Detect which cell encompasses the target text, then output its (X, Y) center coordinate. 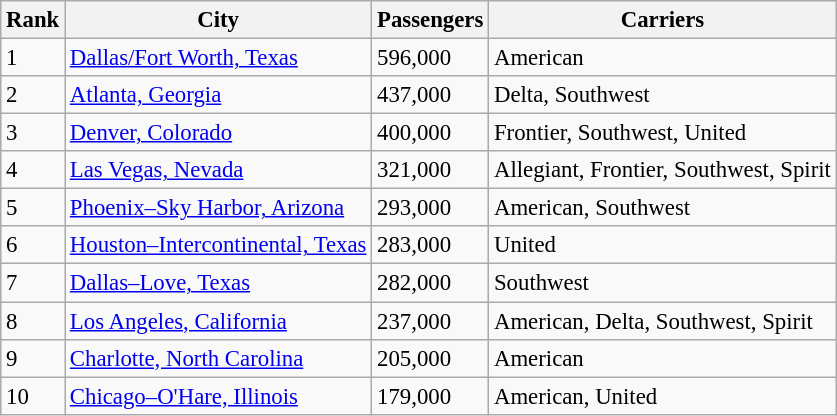
Carriers (663, 20)
Allegiant, Frontier, Southwest, Spirit (663, 170)
Las Vegas, Nevada (218, 170)
8 (33, 321)
293,000 (430, 208)
Chicago–O'Hare, Illinois (218, 396)
321,000 (430, 170)
400,000 (430, 133)
United (663, 245)
10 (33, 396)
4 (33, 170)
Denver, Colorado (218, 133)
Rank (33, 20)
American, Delta, Southwest, Spirit (663, 321)
179,000 (430, 396)
Dallas/Fort Worth, Texas (218, 58)
Frontier, Southwest, United (663, 133)
7 (33, 283)
Charlotte, North Carolina (218, 358)
5 (33, 208)
2 (33, 95)
Dallas–Love, Texas (218, 283)
Houston–Intercontinental, Texas (218, 245)
3 (33, 133)
American, United (663, 396)
1 (33, 58)
9 (33, 358)
205,000 (430, 358)
6 (33, 245)
237,000 (430, 321)
283,000 (430, 245)
Phoenix–Sky Harbor, Arizona (218, 208)
Delta, Southwest (663, 95)
City (218, 20)
Atlanta, Georgia (218, 95)
596,000 (430, 58)
Los Angeles, California (218, 321)
282,000 (430, 283)
Southwest (663, 283)
Passengers (430, 20)
American, Southwest (663, 208)
437,000 (430, 95)
